Identify which cell holds the provided text, then report its (X, Y) central coordinate. 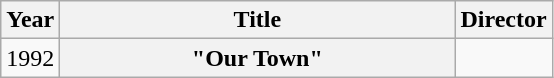
Title (258, 20)
Year (30, 20)
1992 (30, 58)
"Our Town" (258, 58)
Director (504, 20)
